Pinpoint the cell where the given text exists, returning its (x, y) midpoint coordinate. 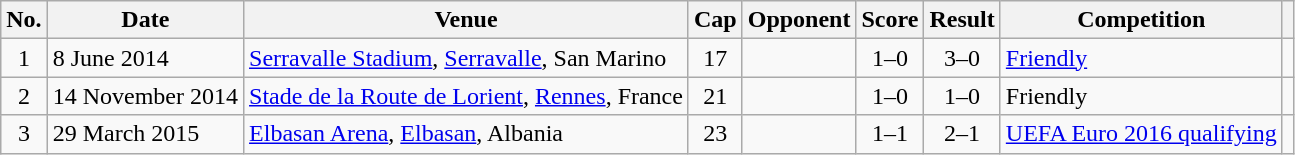
3–0 (962, 58)
21 (715, 96)
Opponent (799, 20)
Competition (1141, 20)
23 (715, 134)
14 November 2014 (145, 96)
Stade de la Route de Lorient, Rennes, France (466, 96)
1 (24, 58)
Cap (715, 20)
Date (145, 20)
UEFA Euro 2016 qualifying (1141, 134)
2–1 (962, 134)
Result (962, 20)
8 June 2014 (145, 58)
No. (24, 20)
Serravalle Stadium, Serravalle, San Marino (466, 58)
Score (890, 20)
Elbasan Arena, Elbasan, Albania (466, 134)
1–1 (890, 134)
17 (715, 58)
3 (24, 134)
29 March 2015 (145, 134)
2 (24, 96)
Venue (466, 20)
